Detect which cell encompasses the target text, then output its (x, y) center coordinate. 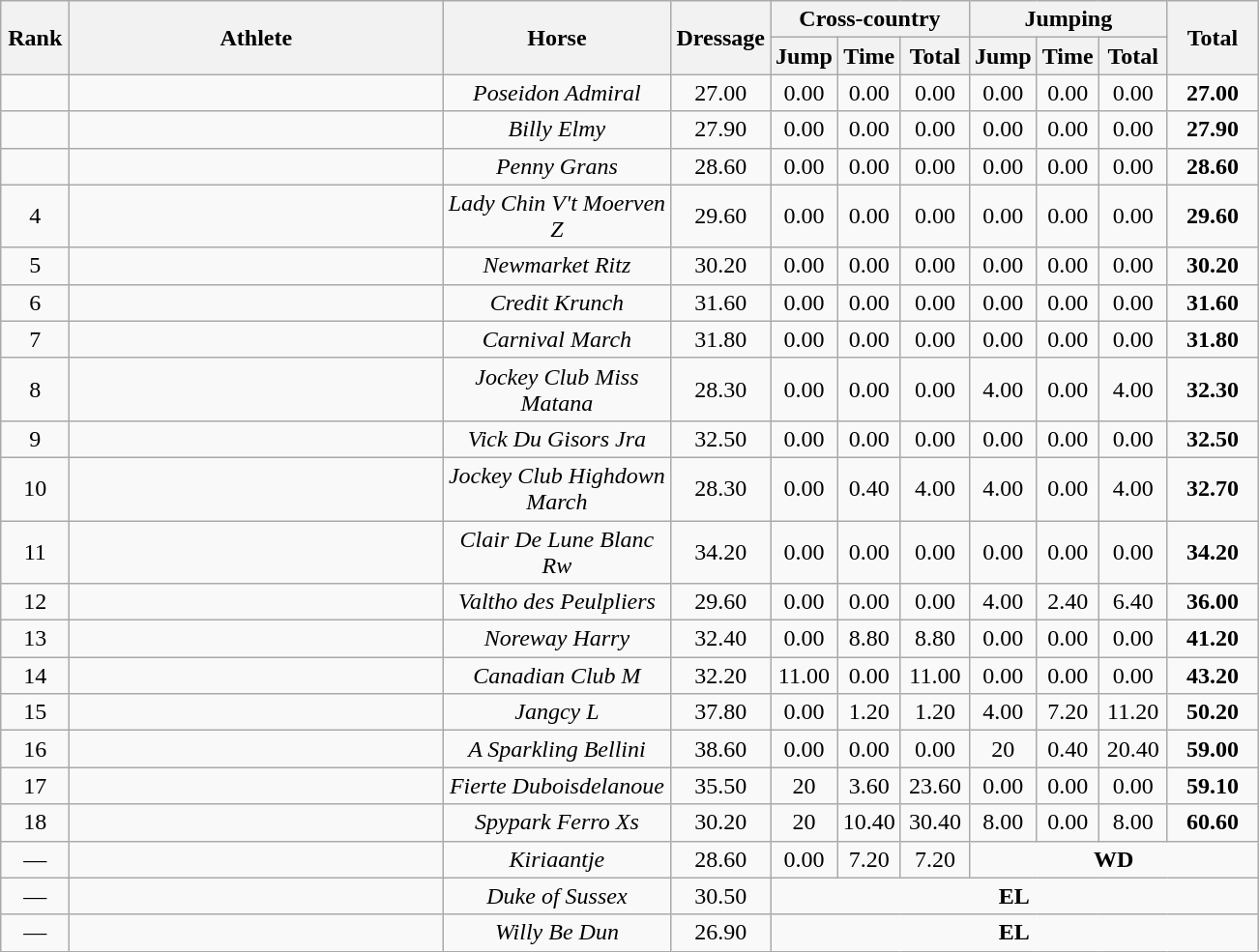
32.70 (1213, 489)
30.40 (934, 822)
10 (35, 489)
Jockey Club Miss Matana (557, 389)
Jangcy L (557, 712)
60.60 (1213, 822)
Lady Chin V't Moerven Z (557, 216)
17 (35, 786)
Valtho des Peulpliers (557, 602)
43.20 (1213, 676)
Fierte Duboisdelanoue (557, 786)
Jockey Club Highdown March (557, 489)
36.00 (1213, 602)
32.20 (721, 676)
Kiriaantje (557, 859)
8 (35, 389)
Penny Grans (557, 166)
12 (35, 602)
35.50 (721, 786)
Spypark Ferro Xs (557, 822)
Jumping (1068, 19)
32.40 (721, 639)
7 (35, 339)
32.30 (1213, 389)
Newmarket Ritz (557, 266)
Horse (557, 38)
41.20 (1213, 639)
9 (35, 439)
23.60 (934, 786)
Vick Du Gisors Jra (557, 439)
Carnival March (557, 339)
5 (35, 266)
14 (35, 676)
Athlete (256, 38)
37.80 (721, 712)
A Sparkling Bellini (557, 749)
26.90 (721, 933)
11.20 (1133, 712)
Dressage (721, 38)
10.40 (868, 822)
11 (35, 551)
13 (35, 639)
20.40 (1133, 749)
Cross-country (870, 19)
Credit Krunch (557, 303)
30.50 (721, 896)
2.40 (1068, 602)
4 (35, 216)
18 (35, 822)
59.00 (1213, 749)
Canadian Club M (557, 676)
3.60 (868, 786)
59.10 (1213, 786)
Clair De Lune Blanc Rw (557, 551)
38.60 (721, 749)
WD (1113, 859)
15 (35, 712)
Willy Be Dun (557, 933)
6.40 (1133, 602)
16 (35, 749)
6 (35, 303)
50.20 (1213, 712)
Poseidon Admiral (557, 93)
Billy Elmy (557, 130)
Noreway Harry (557, 639)
Duke of Sussex (557, 896)
Rank (35, 38)
